Extract the (x, y) coordinate from the center of the cell holding the provided text.  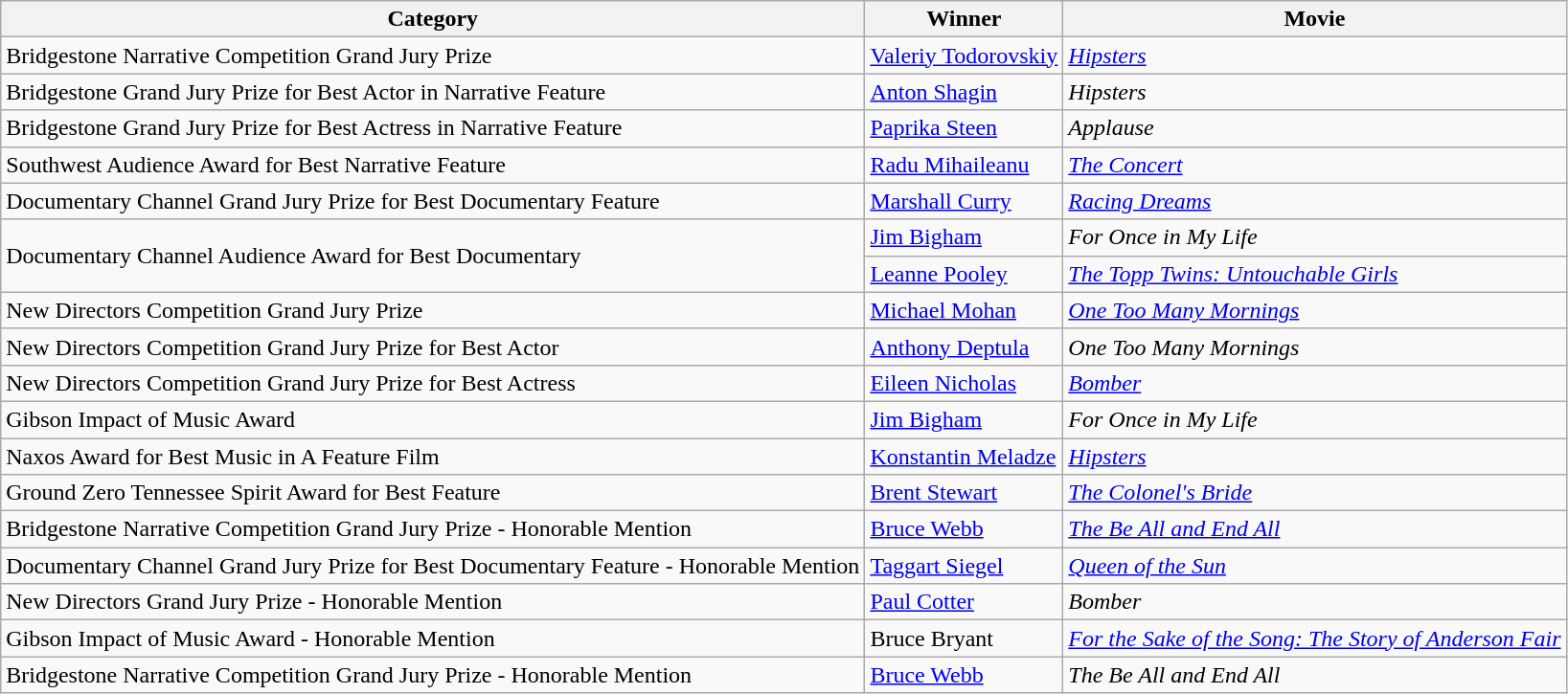
Leanne Pooley (964, 274)
The Concert (1314, 165)
Bruce Bryant (964, 638)
Bridgestone Grand Jury Prize for Best Actor in Narrative Feature (433, 92)
New Directors Competition Grand Jury Prize for Best Actress (433, 383)
The Colonel's Bride (1314, 493)
Naxos Award for Best Music in A Feature Film (433, 457)
Documentary Channel Grand Jury Prize for Best Documentary Feature - Honorable Mention (433, 566)
Category (433, 19)
Eileen Nicholas (964, 383)
Bridgestone Grand Jury Prize for Best Actress in Narrative Feature (433, 128)
Bridgestone Narrative Competition Grand Jury Prize (433, 56)
Winner (964, 19)
Racing Dreams (1314, 201)
New Directors Competition Grand Jury Prize for Best Actor (433, 347)
Valeriy Todorovskiy (964, 56)
Radu Mihaileanu (964, 165)
Southwest Audience Award for Best Narrative Feature (433, 165)
Taggart Siegel (964, 566)
Applause (1314, 128)
Michael Mohan (964, 310)
Anton Shagin (964, 92)
Documentary Channel Audience Award for Best Documentary (433, 256)
For the Sake of the Song: The Story of Anderson Fair (1314, 638)
Anthony Deptula (964, 347)
Paul Cotter (964, 602)
Queen of the Sun (1314, 566)
The Topp Twins: Untouchable Girls (1314, 274)
New Directors Competition Grand Jury Prize (433, 310)
Marshall Curry (964, 201)
New Directors Grand Jury Prize - Honorable Mention (433, 602)
Gibson Impact of Music Award - Honorable Mention (433, 638)
Brent Stewart (964, 493)
Documentary Channel Grand Jury Prize for Best Documentary Feature (433, 201)
Movie (1314, 19)
Ground Zero Tennessee Spirit Award for Best Feature (433, 493)
Paprika Steen (964, 128)
Konstantin Meladze (964, 457)
Gibson Impact of Music Award (433, 419)
